Extract the [X, Y] coordinate from the center of the cell holding the provided text.  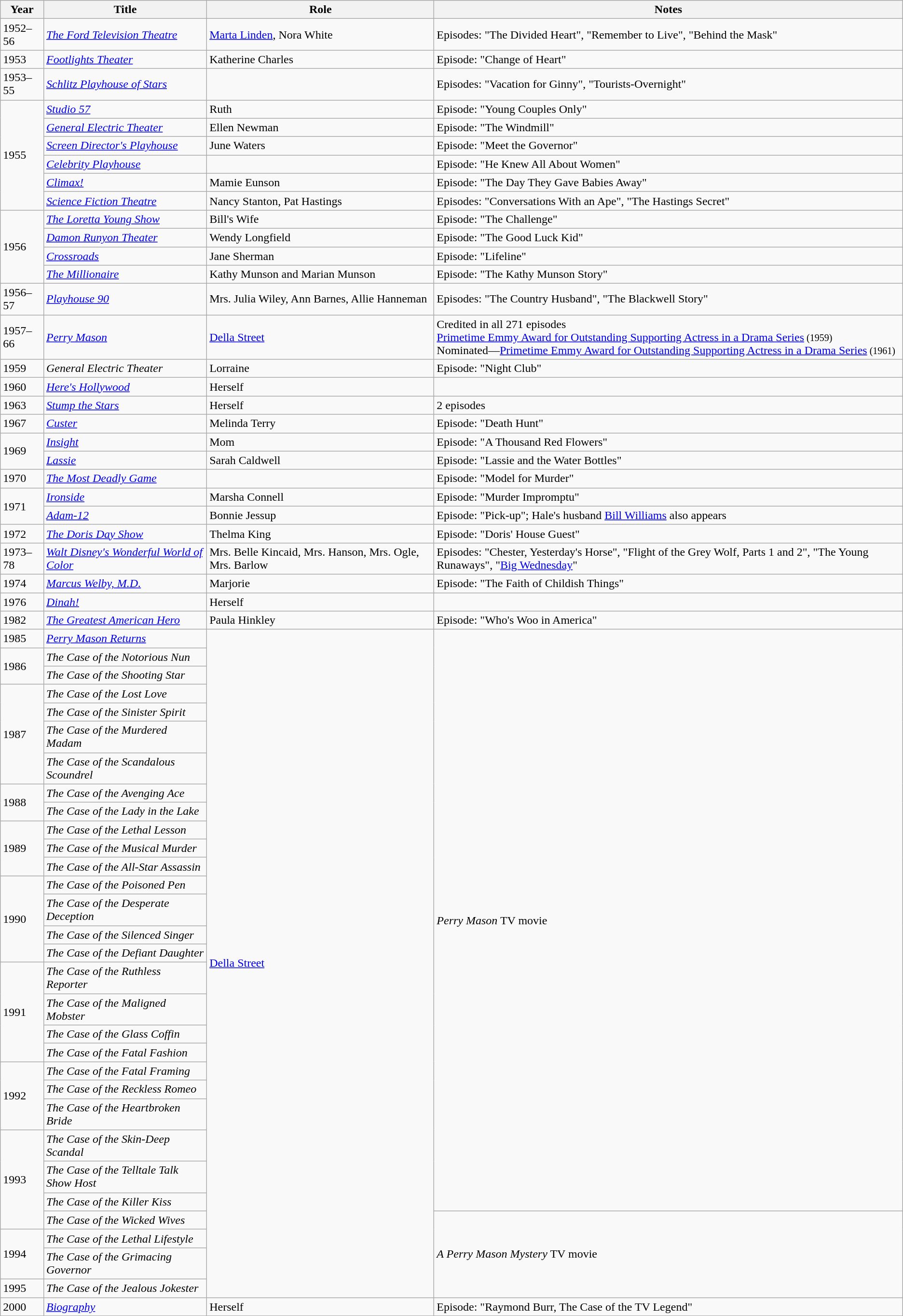
Episode: "Pick-up"; Hale's husband Bill Williams also appears [669, 515]
Episode: "The Windmill" [669, 127]
Jane Sherman [320, 256]
Episode: "Lifeline" [669, 256]
Episodes: "Vacation for Ginny", "Tourists-Overnight" [669, 84]
The Case of the Lethal Lesson [125, 830]
The Case of the Murdered Madam [125, 737]
1995 [22, 1288]
Playhouse 90 [125, 299]
The Doris Day Show [125, 534]
The Case of the Musical Murder [125, 848]
Celebrity Playhouse [125, 164]
Walt Disney's Wonderful World of Color [125, 559]
Dinah! [125, 602]
Episode: "Model for Murder" [669, 479]
The Case of the Scandalous Scoundrel [125, 768]
Episode: "Young Couples Only" [669, 109]
Studio 57 [125, 109]
1988 [22, 802]
1994 [22, 1254]
The Case of the Avenging Ace [125, 793]
1957–66 [22, 337]
Perry Mason [125, 337]
Role [320, 10]
Mrs. Belle Kincaid, Mrs. Hanson, Mrs. Ogle, Mrs. Barlow [320, 559]
The Case of the Notorious Nun [125, 657]
Episode: "Meet the Governor" [669, 146]
Episode: "The Good Luck Kid" [669, 237]
Title [125, 10]
1973–78 [22, 559]
Episode: "Death Hunt" [669, 424]
1952–56 [22, 35]
Bill's Wife [320, 219]
Marjorie [320, 583]
Episode: "The Challenge" [669, 219]
The Case of the Glass Coffin [125, 1034]
1956–57 [22, 299]
1955 [22, 155]
Melinda Terry [320, 424]
Nancy Stanton, Pat Hastings [320, 201]
Here's Hollywood [125, 387]
The Greatest American Hero [125, 620]
The Case of the Defiant Daughter [125, 953]
Damon Runyon Theater [125, 237]
Perry Mason Returns [125, 639]
Schlitz Playhouse of Stars [125, 84]
The Most Deadly Game [125, 479]
1969 [22, 451]
1993 [22, 1179]
1982 [22, 620]
The Case of the Ruthless Reporter [125, 978]
1953 [22, 59]
June Waters [320, 146]
The Case of the Fatal Fashion [125, 1053]
Episode: "The Day They Gave Babies Away" [669, 182]
The Millionaire [125, 274]
Episode: "Who's Woo in America" [669, 620]
The Loretta Young Show [125, 219]
Custer [125, 424]
Perry Mason TV movie [669, 920]
1986 [22, 666]
Crossroads [125, 256]
The Case of the Telltale Talk Show Host [125, 1177]
1971 [22, 506]
1990 [22, 918]
Episode: "Murder Impromptu" [669, 497]
The Case of the Heartbroken Bride [125, 1114]
The Case of the Shooting Star [125, 675]
Katherine Charles [320, 59]
Episodes: "Chester, Yesterday's Horse", "Flight of the Grey Wolf, Parts 1 and 2", "The Young Runaways", "Big Wednesday" [669, 559]
Episode: "Night Club" [669, 369]
The Case of the Silenced Singer [125, 934]
1959 [22, 369]
Episode: "Lassie and the Water Bottles" [669, 460]
Mom [320, 442]
The Case of the Desperate Deception [125, 910]
1967 [22, 424]
1992 [22, 1096]
The Case of the Maligned Mobster [125, 1009]
Sarah Caldwell [320, 460]
Mrs. Julia Wiley, Ann Barnes, Allie Hanneman [320, 299]
Wendy Longfield [320, 237]
1989 [22, 848]
Marcus Welby, M.D. [125, 583]
Insight [125, 442]
The Case of the Lethal Lifestyle [125, 1238]
Episode: "Change of Heart" [669, 59]
The Case of the Jealous Jokester [125, 1288]
Marsha Connell [320, 497]
Marta Linden, Nora White [320, 35]
The Case of the Fatal Framing [125, 1071]
1976 [22, 602]
Thelma King [320, 534]
A Perry Mason Mystery TV movie [669, 1254]
Paula Hinkley [320, 620]
1953–55 [22, 84]
Kathy Munson and Marian Munson [320, 274]
Stump the Stars [125, 405]
The Case of the All-Star Assassin [125, 866]
The Case of the Skin-Deep Scandal [125, 1145]
The Case of the Sinister Spirit [125, 712]
Ruth [320, 109]
The Case of the Poisoned Pen [125, 885]
Adam-12 [125, 515]
2 episodes [669, 405]
Climax! [125, 182]
Science Fiction Theatre [125, 201]
The Case of the Reckless Romeo [125, 1089]
Screen Director's Playhouse [125, 146]
Mamie Eunson [320, 182]
Episode: "Doris' House Guest" [669, 534]
Episodes: "The Country Husband", "The Blackwell Story" [669, 299]
Episode: "He Knew All About Women" [669, 164]
The Ford Television Theatre [125, 35]
1972 [22, 534]
Notes [669, 10]
1974 [22, 583]
Ellen Newman [320, 127]
1987 [22, 734]
Lorraine [320, 369]
1960 [22, 387]
1956 [22, 247]
Lassie [125, 460]
1991 [22, 1012]
The Case of the Lost Love [125, 694]
Episodes: "Conversations With an Ape", "The Hastings Secret" [669, 201]
1985 [22, 639]
Episode: "The Kathy Munson Story" [669, 274]
Episode: "Raymond Burr, The Case of the TV Legend" [669, 1307]
Footlights Theater [125, 59]
Episode: "A Thousand Red Flowers" [669, 442]
The Case of the Killer Kiss [125, 1202]
Episode: "The Faith of Childish Things" [669, 583]
Biography [125, 1307]
The Case of the Grimacing Governor [125, 1263]
1970 [22, 479]
Episodes: "The Divided Heart", "Remember to Live", "Behind the Mask" [669, 35]
Ironside [125, 497]
The Case of the Wicked Wives [125, 1220]
2000 [22, 1307]
Bonnie Jessup [320, 515]
The Case of the Lady in the Lake [125, 811]
1963 [22, 405]
Year [22, 10]
